Search for the cell housing the specified text and yield its [X, Y] center coordinate. 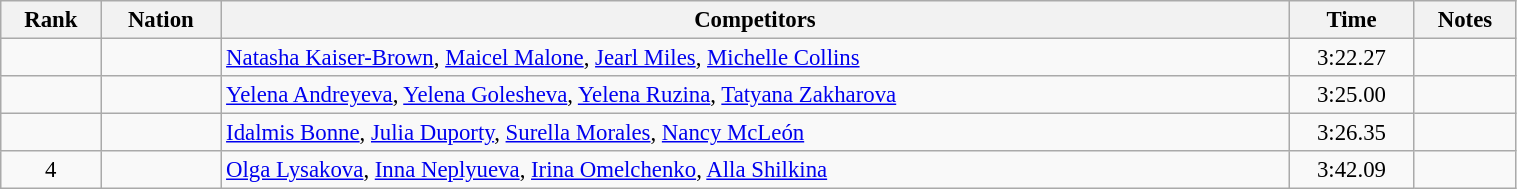
Competitors [755, 20]
Notes [1465, 20]
Rank [51, 20]
Natasha Kaiser-Brown, Maicel Malone, Jearl Miles, Michelle Collins [755, 58]
Yelena Andreyeva, Yelena Golesheva, Yelena Ruzina, Tatyana Zakharova [755, 95]
Olga Lysakova, Inna Neplyueva, Irina Omelchenko, Alla Shilkina [755, 170]
Idalmis Bonne, Julia Duporty, Surella Morales, Nancy McLeón [755, 133]
Nation [161, 20]
3:25.00 [1352, 95]
4 [51, 170]
3:42.09 [1352, 170]
3:22.27 [1352, 58]
Time [1352, 20]
3:26.35 [1352, 133]
